Detect which cell encompasses the target text, then output its [X, Y] center coordinate. 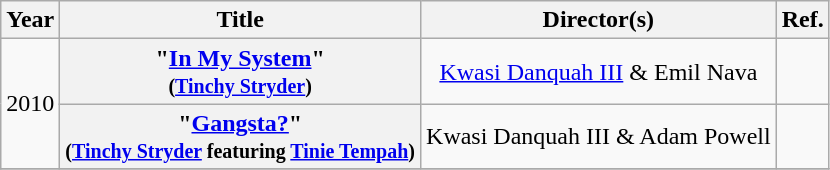
Title [240, 20]
2010 [30, 104]
Ref. [802, 20]
Kwasi Danquah III & Adam Powell [599, 136]
Kwasi Danquah III & Emil Nava [599, 72]
Year [30, 20]
Director(s) [599, 20]
"Gangsta?" (Tinchy Stryder featuring Tinie Tempah) [240, 136]
"In My System" (Tinchy Stryder) [240, 72]
